Find where the given text appears and provide that cell's center as [x, y] coordinate. 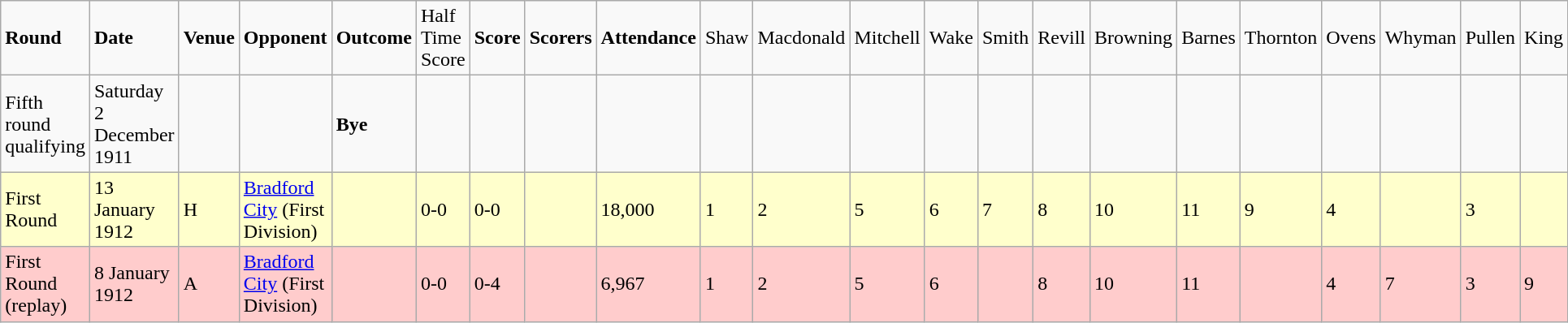
Bye [374, 123]
Saturday 2 December 1911 [134, 123]
Opponent [285, 38]
Venue [209, 38]
King [1544, 38]
Shaw [726, 38]
A [209, 284]
Smith [1005, 38]
Pullen [1490, 38]
Thornton [1280, 38]
H [209, 209]
Ovens [1351, 38]
Scorers [561, 38]
Browning [1134, 38]
First Round [45, 209]
Macdonald [801, 38]
Revill [1062, 38]
Wake [951, 38]
Fifth round qualifying [45, 123]
Barnes [1209, 38]
8 January 1912 [134, 284]
First Round (replay) [45, 284]
Mitchell [887, 38]
Score [497, 38]
6,967 [648, 284]
Date [134, 38]
Round [45, 38]
13 January 1912 [134, 209]
Attendance [648, 38]
18,000 [648, 209]
0-4 [497, 284]
Half Time Score [443, 38]
Outcome [374, 38]
Whyman [1420, 38]
